Extract the [X, Y] coordinate from the center of the cell holding the provided text.  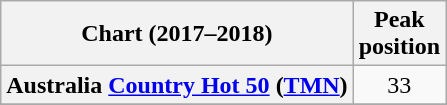
Chart (2017–2018) [177, 34]
33 [399, 85]
Australia Country Hot 50 (TMN) [177, 85]
Peak position [399, 34]
